Find where the given text appears and provide that cell's center as [x, y] coordinate. 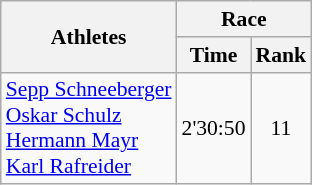
2'30:50 [214, 128]
Rank [282, 55]
Race [244, 19]
11 [282, 128]
Athletes [89, 36]
Time [214, 55]
Sepp SchneebergerOskar SchulzHermann MayrKarl Rafreider [89, 128]
